Pinpoint the cell where the given text exists, returning its [x, y] midpoint coordinate. 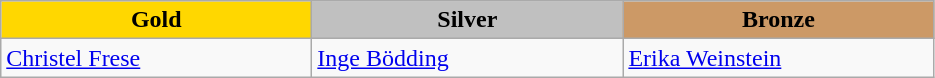
Bronze [778, 20]
Christel Frese [156, 58]
Gold [156, 20]
Inge Bödding [468, 58]
Erika Weinstein [778, 58]
Silver [468, 20]
